Determine the [x, y] coordinate at the center of the cell enclosing the given text.  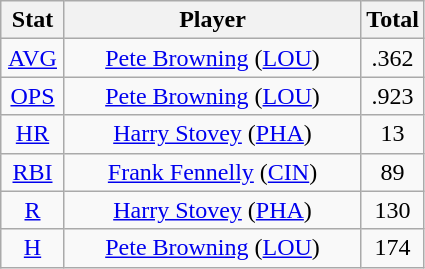
Player [212, 20]
Stat [33, 20]
13 [393, 134]
HR [33, 134]
89 [393, 172]
RBI [33, 172]
R [33, 210]
.362 [393, 58]
130 [393, 210]
Total [393, 20]
OPS [33, 96]
AVG [33, 58]
.923 [393, 96]
174 [393, 248]
Frank Fennelly (CIN) [212, 172]
H [33, 248]
